Identify which cell holds the provided text, then report its (x, y) central coordinate. 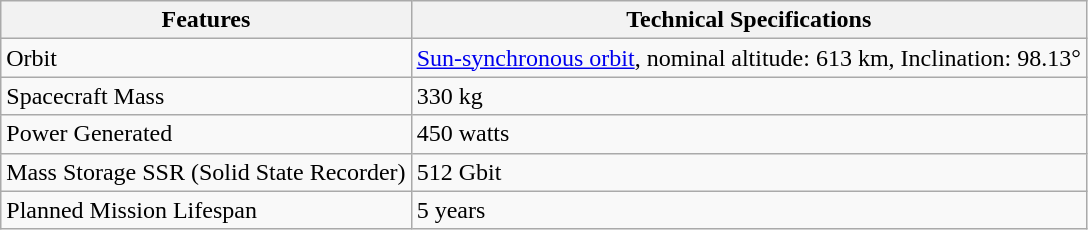
Technical Specifications (748, 20)
Planned Mission Lifespan (206, 210)
330 kg (748, 96)
5 years (748, 210)
Orbit (206, 58)
Spacecraft Mass (206, 96)
512 Gbit (748, 172)
Sun-synchronous orbit, nominal altitude: 613 km, Inclination: 98.13° (748, 58)
450 watts (748, 134)
Features (206, 20)
Mass Storage SSR (Solid State Recorder) (206, 172)
Power Generated (206, 134)
